Extract the (X, Y) coordinate from the center of the cell holding the provided text.  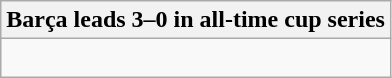
Barça leads 3–0 in all-time cup series (196, 20)
